Find where the given text appears and provide that cell's center as (X, Y) coordinate. 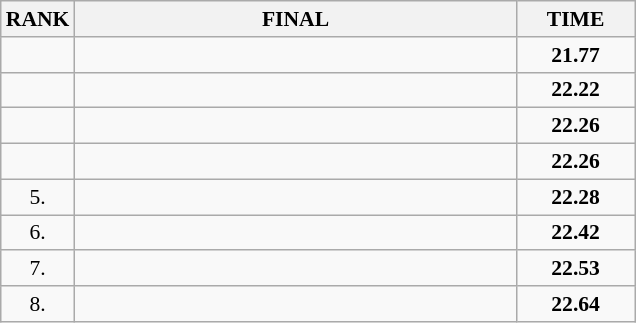
21.77 (576, 55)
22.42 (576, 233)
22.28 (576, 197)
22.22 (576, 90)
6. (38, 233)
22.53 (576, 269)
22.64 (576, 304)
7. (38, 269)
FINAL (295, 19)
5. (38, 197)
TIME (576, 19)
RANK (38, 19)
8. (38, 304)
